Scan for the cell matching the given text and deliver its (x, y) coordinate at center. 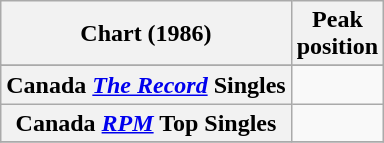
Canada The Record Singles (146, 85)
Peakposition (337, 34)
Chart (1986) (146, 34)
Canada RPM Top Singles (146, 123)
